Search for the cell housing the specified text and yield its (x, y) center coordinate. 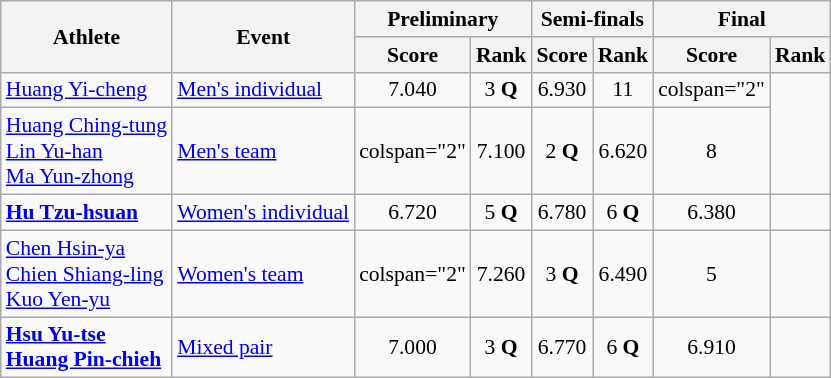
6.930 (562, 90)
Preliminary (442, 19)
Athlete (86, 36)
Huang Yi-cheng (86, 90)
7.100 (502, 152)
Hu Tzu-hsuan (86, 213)
6.490 (624, 274)
Final (742, 19)
Men's team (263, 152)
6.620 (624, 152)
6.910 (712, 348)
Chen Hsin-yaChien Shiang-lingKuo Yen-yu (86, 274)
5 Q (502, 213)
Huang Ching-tungLin Yu-hanMa Yun-zhong (86, 152)
7.260 (502, 274)
Semi-finals (592, 19)
6.720 (412, 213)
2 Q (562, 152)
Men's individual (263, 90)
Hsu Yu-tseHuang Pin-chieh (86, 348)
Event (263, 36)
7.040 (412, 90)
5 (712, 274)
11 (624, 90)
Women's individual (263, 213)
Mixed pair (263, 348)
8 (712, 152)
6.770 (562, 348)
6.780 (562, 213)
6.380 (712, 213)
7.000 (412, 348)
Women's team (263, 274)
